From the cell containing the given text, extract its center point as (x, y) coordinate. 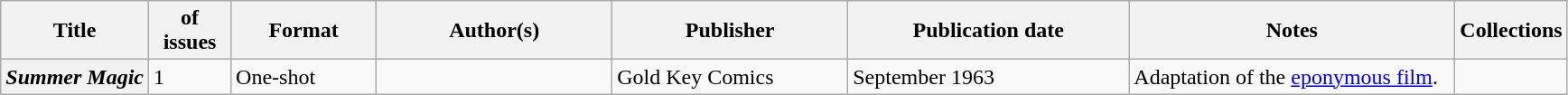
Summer Magic (75, 77)
Notes (1292, 31)
Author(s) (495, 31)
of issues (190, 31)
Adaptation of the eponymous film. (1292, 77)
Format (303, 31)
Gold Key Comics (730, 77)
Publication date (988, 31)
Title (75, 31)
September 1963 (988, 77)
Collections (1511, 31)
Publisher (730, 31)
One-shot (303, 77)
1 (190, 77)
